Pinpoint the cell where the given text exists, returning its [X, Y] midpoint coordinate. 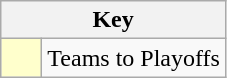
Key [114, 20]
Teams to Playoffs [134, 58]
